From the cell containing the given text, extract its center point as (X, Y) coordinate. 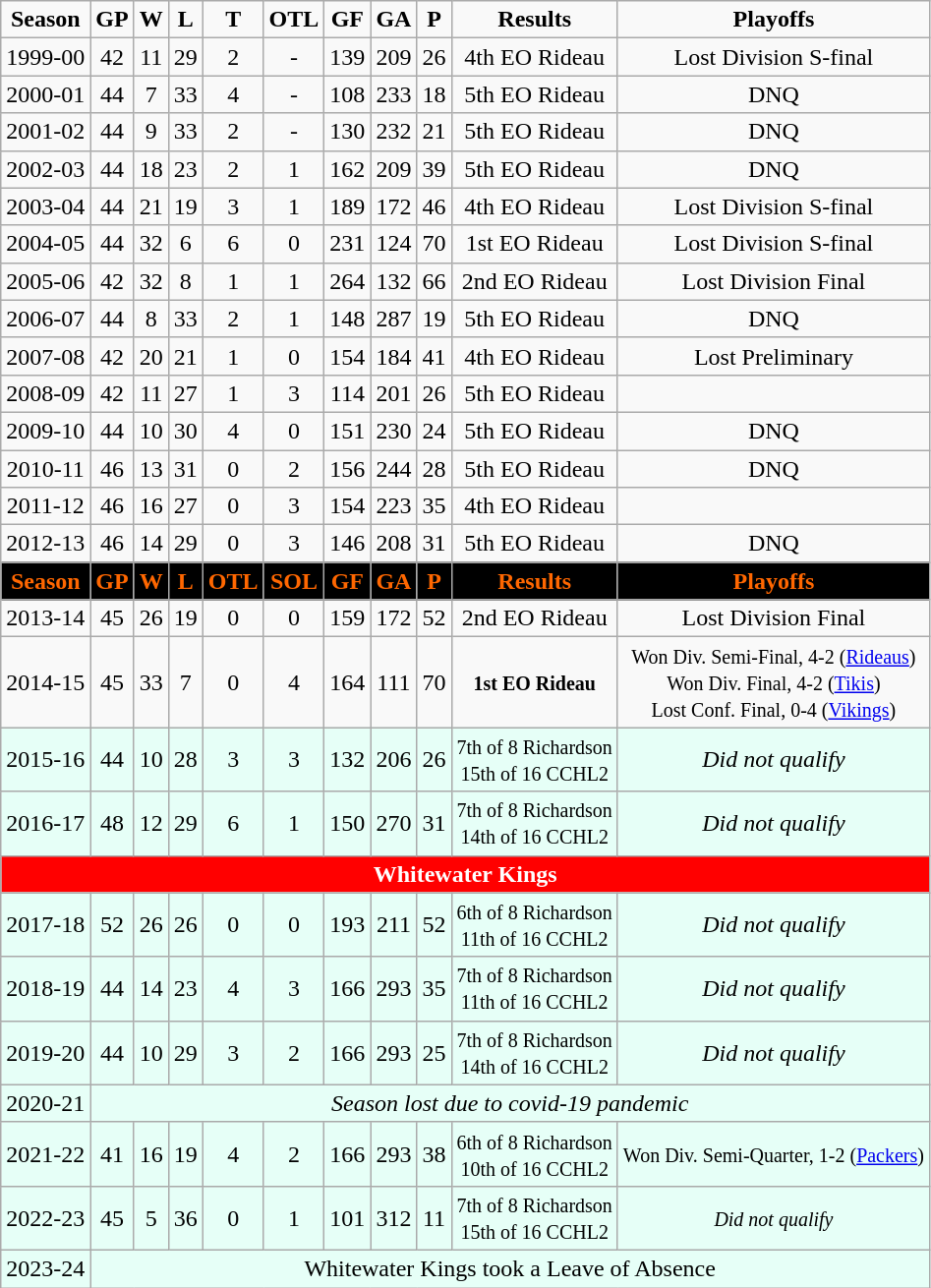
39 (435, 169)
270 (393, 824)
2001-02 (45, 132)
2018-19 (45, 989)
30 (185, 431)
206 (393, 759)
38 (435, 1154)
2020-21 (45, 1103)
Whitewater Kings took a Leave of Absence (510, 1268)
25 (435, 1052)
2019-20 (45, 1052)
2003-04 (45, 206)
66 (435, 281)
114 (348, 393)
232 (393, 132)
193 (348, 924)
2015-16 (45, 759)
6th of 8 Richardson11th of 16 CCHL2 (535, 924)
287 (393, 319)
231 (348, 244)
148 (348, 319)
244 (393, 469)
36 (185, 1217)
2006-07 (45, 319)
2008-09 (45, 393)
6th of 8 Richardson10th of 16 CCHL2 (535, 1154)
Lost Preliminary (773, 356)
164 (348, 682)
2013-14 (45, 618)
1999-00 (45, 57)
2021-22 (45, 1154)
130 (348, 132)
189 (348, 206)
13 (151, 469)
2016-17 (45, 824)
124 (393, 244)
2012-13 (45, 544)
12 (151, 824)
223 (393, 506)
151 (348, 431)
208 (393, 544)
2014-15 (45, 682)
2022-23 (45, 1217)
Whitewater Kings (466, 874)
211 (393, 924)
139 (348, 57)
101 (348, 1217)
7th of 8 Richardson11th of 16 CCHL2 (535, 989)
5 (151, 1217)
2009-10 (45, 431)
2011-12 (45, 506)
201 (393, 393)
2010-11 (45, 469)
230 (393, 431)
2005-06 (45, 281)
2023-24 (45, 1268)
T (233, 20)
SOL (294, 581)
184 (393, 356)
2004-05 (45, 244)
264 (348, 281)
159 (348, 618)
2017-18 (45, 924)
233 (393, 94)
150 (348, 824)
108 (348, 94)
2000-01 (45, 94)
312 (393, 1217)
9 (151, 132)
Won Div. Semi-Final, 4-2 (Rideaus)Won Div. Final, 4-2 (Tikis)Lost Conf. Final, 0-4 (Vikings) (773, 682)
Won Div. Semi-Quarter, 1-2 (Packers) (773, 1154)
2007-08 (45, 356)
48 (112, 824)
2002-03 (45, 169)
Season lost due to covid-19 pandemic (510, 1103)
156 (348, 469)
146 (348, 544)
24 (435, 431)
20 (151, 356)
111 (393, 682)
162 (348, 169)
